Capture the cell that displays the provided text and extract its (x, y) central coordinate. 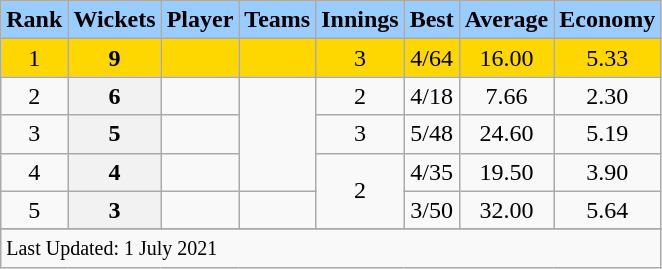
24.60 (506, 134)
7.66 (506, 96)
19.50 (506, 172)
Rank (34, 20)
32.00 (506, 210)
Average (506, 20)
3.90 (608, 172)
4/18 (432, 96)
Innings (360, 20)
5.64 (608, 210)
4/35 (432, 172)
2.30 (608, 96)
5/48 (432, 134)
Teams (278, 20)
Last Updated: 1 July 2021 (331, 248)
1 (34, 58)
4/64 (432, 58)
Economy (608, 20)
Wickets (114, 20)
9 (114, 58)
16.00 (506, 58)
3/50 (432, 210)
Player (200, 20)
5.19 (608, 134)
5.33 (608, 58)
Best (432, 20)
6 (114, 96)
